Locate the cell with the specified text and output its [X, Y] center coordinate. 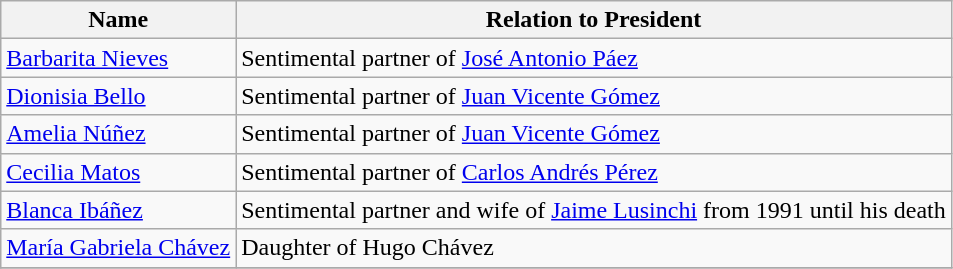
Sentimental partner and wife of Jaime Lusinchi from 1991 until his death [594, 210]
Cecilia Matos [118, 172]
Sentimental partner of José Antonio Páez [594, 58]
María Gabriela Chávez [118, 248]
Name [118, 20]
Relation to President [594, 20]
Barbarita Nieves [118, 58]
Amelia Núñez [118, 134]
Daughter of Hugo Chávez [594, 248]
Sentimental partner of Carlos Andrés Pérez [594, 172]
Dionisia Bello [118, 96]
Blanca Ibáñez [118, 210]
